Return (X, Y) of the center of cell containing provided text 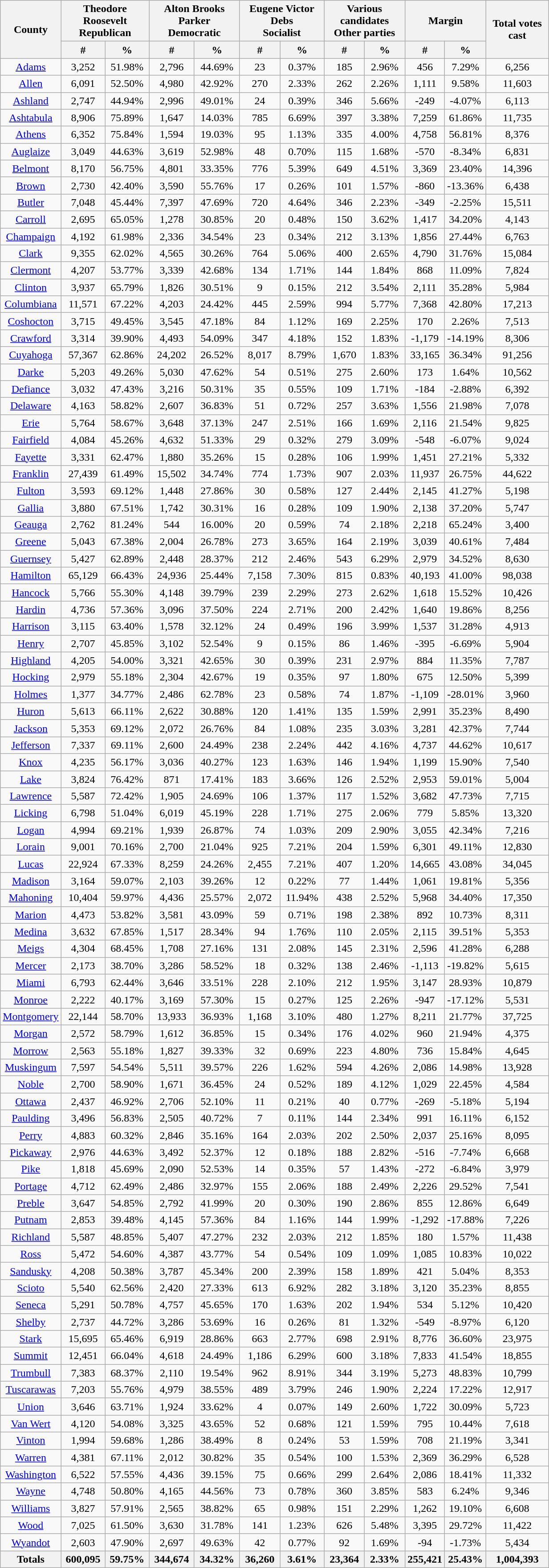
169 (345, 321)
Trumbull (31, 1373)
35.16% (217, 1135)
0.24% (302, 1441)
42.40% (127, 185)
Ross (31, 1254)
Lucas (31, 864)
Muskingum (31, 1068)
Perry (31, 1135)
1,671 (172, 1085)
50.38% (127, 1271)
720 (260, 202)
10.73% (466, 915)
52.54% (217, 643)
5.48% (385, 1525)
49.63% (217, 1542)
442 (345, 745)
2.86% (385, 1203)
5.66% (385, 101)
1,827 (172, 1050)
185 (345, 67)
40.72% (217, 1118)
7,787 (517, 660)
3.03% (385, 728)
Franklin (31, 474)
3,593 (83, 491)
3,648 (172, 423)
2.59% (302, 304)
Summit (31, 1356)
56.81% (466, 135)
2,706 (172, 1101)
1,061 (425, 881)
-4.07% (466, 101)
115 (345, 151)
Alton Brooks Parker Democratic (195, 21)
53.77% (127, 270)
21.94% (466, 1033)
3,055 (425, 830)
2,222 (83, 999)
12.86% (466, 1203)
189 (345, 1085)
65.46% (127, 1339)
1.12% (302, 321)
3,102 (172, 643)
397 (345, 118)
7,541 (517, 1186)
19.86% (466, 610)
Hancock (31, 593)
4,632 (172, 440)
4,205 (83, 660)
855 (425, 1203)
1,004,393 (517, 1559)
54.00% (127, 660)
27.21% (466, 457)
98,038 (517, 576)
4,084 (83, 440)
-5.18% (466, 1101)
33.62% (217, 1407)
Fairfield (31, 440)
58.79% (127, 1033)
75 (260, 1474)
77 (345, 881)
1.09% (385, 1254)
907 (345, 474)
2,455 (260, 864)
152 (345, 338)
15,502 (172, 474)
21.04% (217, 847)
2.05% (385, 932)
344 (345, 1373)
Adams (31, 67)
0.98% (302, 1508)
34,045 (517, 864)
2,304 (172, 677)
2.23% (385, 202)
Champaign (31, 237)
8,376 (517, 135)
-28.01% (466, 694)
Licking (31, 813)
Clark (31, 254)
53.69% (217, 1322)
Warren (31, 1457)
480 (345, 1016)
3.65% (302, 542)
1.27% (385, 1016)
26.52% (217, 355)
6,793 (83, 983)
5,427 (83, 559)
2,792 (172, 1203)
16.11% (466, 1118)
-395 (425, 643)
47.90% (127, 1542)
4,208 (83, 1271)
59 (260, 915)
-19.82% (466, 966)
871 (172, 779)
0.21% (302, 1101)
11,603 (517, 84)
613 (260, 1288)
2,991 (425, 711)
2,004 (172, 542)
2,437 (83, 1101)
-549 (425, 1322)
0.72% (302, 406)
238 (260, 745)
223 (345, 1050)
6,763 (517, 237)
10,022 (517, 1254)
36.83% (217, 406)
3,169 (172, 999)
51.04% (127, 813)
400 (345, 254)
2,369 (425, 1457)
7,540 (517, 762)
0.07% (302, 1407)
21.98% (466, 406)
544 (172, 525)
2,747 (83, 101)
39.33% (217, 1050)
26.75% (466, 474)
7,715 (517, 796)
2.97% (385, 660)
1,856 (425, 237)
180 (425, 1237)
2,116 (425, 423)
34.40% (466, 898)
2.65% (385, 254)
7,226 (517, 1220)
10.44% (466, 1424)
44.94% (127, 101)
-570 (425, 151)
15.84% (466, 1050)
2,138 (425, 508)
1,517 (172, 932)
4,203 (172, 304)
4,758 (425, 135)
Wyandot (31, 1542)
27.16% (217, 949)
5,203 (83, 372)
31.78% (217, 1525)
10,426 (517, 593)
764 (260, 254)
8.91% (302, 1373)
5,043 (83, 542)
6,649 (517, 1203)
0.52% (302, 1085)
42 (260, 1542)
0.66% (302, 1474)
6,919 (172, 1339)
6,352 (83, 135)
8,906 (83, 118)
41.28% (466, 949)
892 (425, 915)
62.47% (127, 457)
9,346 (517, 1491)
42.67% (217, 677)
49.26% (127, 372)
2,707 (83, 643)
438 (345, 898)
884 (425, 660)
45.44% (127, 202)
4,737 (425, 745)
5.85% (466, 813)
1,578 (172, 626)
5,984 (517, 287)
3,325 (172, 1424)
7.29% (466, 67)
4,790 (425, 254)
11.35% (466, 660)
69.21% (127, 830)
2.82% (385, 1152)
3,341 (517, 1441)
1,111 (425, 84)
4,565 (172, 254)
1.80% (385, 677)
34.77% (127, 694)
Medina (31, 932)
Guernsey (31, 559)
Clinton (31, 287)
Putnam (31, 1220)
Preble (31, 1203)
4,994 (83, 830)
13,933 (172, 1016)
47.69% (217, 202)
34.74% (217, 474)
125 (345, 999)
68.37% (127, 1373)
Pike (31, 1169)
1,612 (172, 1033)
39.48% (127, 1220)
62.56% (127, 1288)
0.49% (302, 626)
3.13% (385, 237)
43.08% (466, 864)
67.51% (127, 508)
4,493 (172, 338)
23,364 (345, 1559)
3,096 (172, 610)
44.56% (217, 1491)
45.65% (217, 1305)
145 (345, 949)
4,304 (83, 949)
19 (260, 677)
28.37% (217, 559)
344,674 (172, 1559)
48.85% (127, 1237)
1.68% (385, 151)
2,090 (172, 1169)
81 (345, 1322)
257 (345, 406)
7,203 (83, 1390)
40.17% (127, 999)
7,259 (425, 118)
4.26% (385, 1068)
4,736 (83, 610)
Henry (31, 643)
36.45% (217, 1085)
34.20% (466, 219)
50.80% (127, 1491)
8,855 (517, 1288)
75.84% (127, 135)
6,392 (517, 389)
3.63% (385, 406)
7,744 (517, 728)
5.12% (466, 1305)
994 (345, 304)
58.90% (127, 1085)
40.27% (217, 762)
50.31% (217, 389)
7,368 (425, 304)
34.32% (217, 1559)
24,202 (172, 355)
0.78% (302, 1491)
663 (260, 1339)
1.76% (302, 932)
0.22% (302, 881)
2,420 (172, 1288)
33.51% (217, 983)
62.89% (127, 559)
39.79% (217, 593)
1.23% (302, 1525)
12,451 (83, 1356)
38.49% (217, 1441)
5,968 (425, 898)
925 (260, 847)
-272 (425, 1169)
54.08% (127, 1424)
4,618 (172, 1356)
5,531 (517, 999)
868 (425, 270)
Richland (31, 1237)
1.08% (302, 728)
3.66% (302, 779)
991 (425, 1118)
4,165 (172, 1491)
1,451 (425, 457)
5,356 (517, 881)
57 (345, 1169)
67.85% (127, 932)
31.76% (466, 254)
29.72% (466, 1525)
4.00% (385, 135)
123 (260, 762)
1,640 (425, 610)
36.60% (466, 1339)
4,979 (172, 1390)
6,288 (517, 949)
14,396 (517, 168)
2.77% (302, 1339)
3.62% (385, 219)
1.95% (385, 983)
173 (425, 372)
39.15% (217, 1474)
-7.74% (466, 1152)
7,383 (83, 1373)
255,421 (425, 1559)
62.78% (217, 694)
1,647 (172, 118)
9,001 (83, 847)
-1,113 (425, 966)
7,833 (425, 1356)
54.54% (127, 1068)
25.57% (217, 898)
3,937 (83, 287)
-2.25% (466, 202)
49.45% (127, 321)
54.85% (127, 1203)
2,218 (425, 525)
1,905 (172, 796)
2,505 (172, 1118)
2.39% (302, 1271)
5,194 (517, 1101)
15,511 (517, 202)
40 (345, 1101)
3,032 (83, 389)
6.69% (302, 118)
26.87% (217, 830)
146 (345, 762)
Mercer (31, 966)
0.68% (302, 1424)
4,584 (517, 1085)
39.51% (466, 932)
65.05% (127, 219)
2,697 (172, 1542)
49.11% (466, 847)
2,110 (172, 1373)
3,715 (83, 321)
Mahoning (31, 898)
600 (345, 1356)
91,256 (517, 355)
5,511 (172, 1068)
36.29% (466, 1457)
Allen (31, 84)
3.38% (385, 118)
0.48% (302, 219)
Belmont (31, 168)
2,607 (172, 406)
47.43% (127, 389)
7,484 (517, 542)
0.69% (302, 1050)
0.70% (302, 151)
2,796 (172, 67)
962 (260, 1373)
4,235 (83, 762)
92 (345, 1542)
235 (345, 728)
4,757 (172, 1305)
-1,292 (425, 1220)
56.75% (127, 168)
Ottawa (31, 1101)
2,622 (172, 711)
6,256 (517, 67)
52.53% (217, 1169)
5,904 (517, 643)
Ashland (31, 101)
-8.97% (466, 1322)
17 (260, 185)
1.52% (385, 796)
3,619 (172, 151)
44.72% (127, 1322)
30.88% (217, 711)
2.24% (302, 745)
Margin (446, 21)
3,216 (172, 389)
3,960 (517, 694)
8,211 (425, 1016)
239 (260, 593)
Harrison (31, 626)
6,798 (83, 813)
19.10% (466, 1508)
14,665 (425, 864)
55.30% (127, 593)
8.79% (302, 355)
6,528 (517, 1457)
4.18% (302, 338)
59.07% (127, 881)
30.31% (217, 508)
4,801 (172, 168)
10,404 (83, 898)
43.09% (217, 915)
2.44% (385, 491)
7,025 (83, 1525)
2.71% (302, 610)
1,377 (83, 694)
Theodore RooseveltRepublican (105, 21)
52.50% (127, 84)
4,207 (83, 270)
-249 (425, 101)
30.26% (217, 254)
2.51% (302, 423)
44.62% (466, 745)
3,827 (83, 1508)
66.43% (127, 576)
3,647 (83, 1203)
736 (425, 1050)
Morgan (31, 1033)
-516 (425, 1152)
25.16% (466, 1135)
51 (260, 406)
62.44% (127, 983)
2,226 (425, 1186)
5,434 (517, 1542)
2,012 (172, 1457)
3,039 (425, 542)
360 (345, 1491)
785 (260, 118)
32.12% (217, 626)
Lorain (31, 847)
6,438 (517, 185)
3,369 (425, 168)
Erie (31, 423)
3,164 (83, 881)
18 (260, 966)
-2.88% (466, 389)
1.43% (385, 1169)
Butler (31, 202)
3,979 (517, 1169)
52.10% (217, 1101)
2,336 (172, 237)
16.00% (217, 525)
Defiance (31, 389)
59.97% (127, 898)
2.31% (385, 949)
8,170 (83, 168)
49.01% (217, 101)
11,332 (517, 1474)
1.20% (385, 864)
5,399 (517, 677)
21.77% (466, 1016)
42.68% (217, 270)
Total votes cast (517, 29)
3,339 (172, 270)
8,630 (517, 559)
347 (260, 338)
11,438 (517, 1237)
3,632 (83, 932)
62.02% (127, 254)
534 (425, 1305)
Portage (31, 1186)
Marion (31, 915)
5.06% (302, 254)
126 (345, 779)
158 (345, 1271)
2,572 (83, 1033)
7,597 (83, 1068)
1,556 (425, 406)
675 (425, 677)
Stark (31, 1339)
Delaware (31, 406)
Noble (31, 1085)
24.69% (217, 796)
3,331 (83, 457)
149 (345, 1407)
1.87% (385, 694)
5,030 (172, 372)
Paulding (31, 1118)
0.11% (302, 1118)
66.11% (127, 711)
2.19% (385, 542)
52 (260, 1424)
1.37% (302, 796)
68.45% (127, 949)
30.51% (217, 287)
4,645 (517, 1050)
1.32% (385, 1322)
2.34% (385, 1118)
Crawford (31, 338)
44,622 (517, 474)
26.76% (217, 728)
224 (260, 610)
6,608 (517, 1508)
Jefferson (31, 745)
5,747 (517, 508)
24.26% (217, 864)
7,397 (172, 202)
0.30% (302, 1203)
4,381 (83, 1457)
52.98% (217, 151)
38.70% (127, 966)
3,492 (172, 1152)
66.04% (127, 1356)
2.91% (385, 1339)
7,337 (83, 745)
10,799 (517, 1373)
12,917 (517, 1390)
2,737 (83, 1322)
2,565 (172, 1508)
795 (425, 1424)
1.41% (302, 711)
27.86% (217, 491)
36.85% (217, 1033)
141 (260, 1525)
299 (345, 1474)
21.54% (466, 423)
15.52% (466, 593)
Vinton (31, 1441)
1,085 (425, 1254)
7,824 (517, 270)
-6.84% (466, 1169)
190 (345, 1203)
14.98% (466, 1068)
121 (345, 1424)
5,198 (517, 491)
-13.36% (466, 185)
226 (260, 1068)
County (31, 29)
Seneca (31, 1305)
2.08% (302, 949)
70.16% (127, 847)
39.26% (217, 881)
1.62% (302, 1068)
21.19% (466, 1441)
15.90% (466, 762)
8,259 (172, 864)
10,562 (517, 372)
11,571 (83, 304)
Van Wert (31, 1424)
5,540 (83, 1288)
101 (345, 185)
19.81% (466, 881)
Morrow (31, 1050)
Hamilton (31, 576)
815 (345, 576)
2,224 (425, 1390)
774 (260, 474)
13,320 (517, 813)
41.54% (466, 1356)
19.03% (217, 135)
2.42% (385, 610)
1,286 (172, 1441)
Greene (31, 542)
6,668 (517, 1152)
9,024 (517, 440)
204 (345, 847)
37.20% (466, 508)
Eugene Victor DebsSocialist (281, 21)
19.54% (217, 1373)
57.91% (127, 1508)
3,321 (172, 660)
9,825 (517, 423)
5.39% (302, 168)
Meigs (31, 949)
Totals (31, 1559)
4,748 (83, 1491)
63.71% (127, 1407)
65.24% (466, 525)
11,735 (517, 118)
Tuscarawas (31, 1390)
Miami (31, 983)
1,708 (172, 949)
9.58% (466, 84)
2.25% (385, 321)
22,924 (83, 864)
Darke (31, 372)
54.09% (217, 338)
Fayette (31, 457)
-349 (425, 202)
3,630 (172, 1525)
127 (345, 491)
72.42% (127, 796)
45.19% (217, 813)
5,273 (425, 1373)
50.78% (127, 1305)
14.03% (217, 118)
46.92% (127, 1101)
-17.12% (466, 999)
8 (260, 1441)
246 (345, 1390)
3.10% (302, 1016)
0.51% (302, 372)
Madison (31, 881)
4,473 (83, 915)
4 (260, 1407)
60.32% (127, 1135)
65.79% (127, 287)
1.73% (302, 474)
45.26% (127, 440)
11.09% (466, 270)
2,111 (425, 287)
5,332 (517, 457)
960 (425, 1033)
3.79% (302, 1390)
183 (260, 779)
1,537 (425, 626)
2,103 (172, 881)
47.73% (466, 796)
-1,109 (425, 694)
1,818 (83, 1169)
36,260 (260, 1559)
-8.34% (466, 151)
4,192 (83, 237)
53.82% (127, 915)
Carroll (31, 219)
59.01% (466, 779)
0.27% (302, 999)
3,590 (172, 185)
Pickaway (31, 1152)
3,120 (425, 1288)
40.61% (466, 542)
15,084 (517, 254)
86 (345, 643)
13,928 (517, 1068)
23,975 (517, 1339)
57,367 (83, 355)
6,522 (83, 1474)
1.13% (302, 135)
-14.19% (466, 338)
135 (345, 711)
36.93% (217, 1016)
1.46% (385, 643)
29.52% (466, 1186)
27.33% (217, 1288)
7,618 (517, 1424)
1.53% (385, 1457)
75.89% (127, 118)
61.98% (127, 237)
48.83% (466, 1373)
1,826 (172, 287)
Huron (31, 711)
22,144 (83, 1016)
2,853 (83, 1220)
47.18% (217, 321)
17,350 (517, 898)
3,036 (172, 762)
4,712 (83, 1186)
2.10% (302, 983)
10,617 (517, 745)
456 (425, 67)
151 (345, 1508)
39.57% (217, 1068)
33,165 (425, 355)
1,618 (425, 593)
8,490 (517, 711)
4,163 (83, 406)
47.62% (217, 372)
28.34% (217, 932)
594 (345, 1068)
7,513 (517, 321)
7 (260, 1118)
12,830 (517, 847)
1.03% (302, 830)
6,019 (172, 813)
Lawrence (31, 796)
176 (345, 1033)
28.93% (466, 983)
42.37% (466, 728)
120 (260, 711)
59.75% (127, 1559)
150 (345, 219)
27,439 (83, 474)
17,213 (517, 304)
8,776 (425, 1339)
38.55% (217, 1390)
-184 (425, 389)
2.18% (385, 525)
Fulton (31, 491)
262 (345, 84)
14 (260, 1169)
Auglaize (31, 151)
3.19% (385, 1373)
6,831 (517, 151)
4,145 (172, 1220)
Gallia (31, 508)
4,387 (172, 1254)
6,120 (517, 1322)
279 (345, 440)
1,186 (260, 1356)
Columbiana (31, 304)
-1.73% (466, 1542)
40,193 (425, 576)
1,448 (172, 491)
58.82% (127, 406)
5,723 (517, 1407)
3,115 (83, 626)
209 (345, 830)
Geauga (31, 525)
25.43% (466, 1559)
Clermont (31, 270)
3.99% (385, 626)
10,879 (517, 983)
3,682 (425, 796)
43.77% (217, 1254)
779 (425, 813)
2,730 (83, 185)
4,375 (517, 1033)
3,787 (172, 1271)
Shelby (31, 1322)
4,143 (517, 219)
53 (345, 1441)
1.44% (385, 881)
131 (260, 949)
18,855 (517, 1356)
7,078 (517, 406)
41.27% (466, 491)
4.16% (385, 745)
117 (345, 796)
3.61% (302, 1559)
32 (260, 1050)
4,913 (517, 626)
58.52% (217, 966)
56.17% (127, 762)
10.83% (466, 1254)
5,615 (517, 966)
Sandusky (31, 1271)
Various candidatesOther parties (365, 21)
1,722 (425, 1407)
1.84% (385, 270)
708 (425, 1441)
2,145 (425, 491)
23.40% (466, 168)
1,880 (172, 457)
11,422 (517, 1525)
48 (260, 151)
76.42% (127, 779)
2,953 (425, 779)
5,407 (172, 1237)
5,291 (83, 1305)
4,120 (83, 1424)
35.26% (217, 457)
Logan (31, 830)
17.22% (466, 1390)
Holmes (31, 694)
54.60% (127, 1254)
7,048 (83, 202)
543 (345, 559)
0.83% (385, 576)
44.69% (217, 67)
45.69% (127, 1169)
2,996 (172, 101)
-94 (425, 1542)
Brown (31, 185)
1.85% (385, 1237)
32.97% (217, 1186)
4,980 (172, 84)
5,004 (517, 779)
335 (345, 135)
1,417 (425, 219)
3,581 (172, 915)
42.34% (466, 830)
Wayne (31, 1491)
Jackson (31, 728)
58.70% (127, 1016)
Montgomery (31, 1016)
2,762 (83, 525)
81.24% (127, 525)
2.62% (385, 593)
1,262 (425, 1508)
34.54% (217, 237)
445 (260, 304)
3,824 (83, 779)
2,173 (83, 966)
61.50% (127, 1525)
134 (260, 270)
41.00% (466, 576)
1,199 (425, 762)
4.64% (302, 202)
8,256 (517, 610)
-1,179 (425, 338)
57.30% (217, 999)
Ashtabula (31, 118)
51.33% (217, 440)
36.34% (466, 355)
Monroe (31, 999)
73 (260, 1491)
282 (345, 1288)
231 (345, 660)
4.02% (385, 1033)
Coshocton (31, 321)
5,613 (83, 711)
407 (345, 864)
27.44% (466, 237)
8,311 (517, 915)
45.85% (127, 643)
2.90% (385, 830)
57.55% (127, 1474)
11,937 (425, 474)
6,113 (517, 101)
67.22% (127, 304)
51.98% (127, 67)
11.94% (302, 898)
3.54% (385, 287)
45.34% (217, 1271)
7,216 (517, 830)
5,766 (83, 593)
Knox (31, 762)
-17.88% (466, 1220)
35.28% (466, 287)
4,883 (83, 1135)
3,395 (425, 1525)
Highland (31, 660)
65,129 (83, 576)
Hardin (31, 610)
61.86% (466, 118)
3,545 (172, 321)
30.09% (466, 1407)
37.13% (217, 423)
39.90% (127, 338)
1.89% (385, 1271)
12.50% (466, 677)
3,400 (517, 525)
28.86% (217, 1339)
26.78% (217, 542)
1,670 (345, 355)
11 (260, 1101)
198 (345, 915)
37,725 (517, 1016)
Williams (31, 1508)
2.49% (385, 1186)
1.16% (302, 1220)
4.80% (385, 1050)
1.64% (466, 372)
-947 (425, 999)
166 (345, 423)
7.30% (302, 576)
0.18% (302, 1152)
5.77% (385, 304)
2,846 (172, 1135)
1,939 (172, 830)
Athens (31, 135)
-860 (425, 185)
67.11% (127, 1457)
8,306 (517, 338)
Washington (31, 1474)
3,049 (83, 151)
6,091 (83, 84)
2.64% (385, 1474)
63.40% (127, 626)
2,115 (425, 932)
5,764 (83, 423)
2,600 (172, 745)
0.71% (302, 915)
1,924 (172, 1407)
6.24% (466, 1491)
3.09% (385, 440)
24.42% (217, 304)
34.52% (466, 559)
776 (260, 168)
8,095 (517, 1135)
15,695 (83, 1339)
Scioto (31, 1288)
Cuyahoga (31, 355)
1,278 (172, 219)
600,095 (83, 1559)
Hocking (31, 677)
-6.07% (466, 440)
22.45% (466, 1085)
2,976 (83, 1152)
52.37% (217, 1152)
1,168 (260, 1016)
5.04% (466, 1271)
67.33% (127, 864)
4.12% (385, 1085)
-269 (425, 1101)
-548 (425, 440)
4.51% (385, 168)
95 (260, 135)
1,594 (172, 135)
270 (260, 84)
698 (345, 1339)
33.35% (217, 168)
138 (345, 966)
4,148 (172, 593)
489 (260, 1390)
583 (425, 1491)
58.67% (127, 423)
38.82% (217, 1508)
41.99% (217, 1203)
Lake (31, 779)
43.65% (217, 1424)
30.85% (217, 219)
62.49% (127, 1186)
0.37% (302, 67)
97 (345, 677)
3,880 (83, 508)
31.28% (466, 626)
2,563 (83, 1050)
25.44% (217, 576)
18.41% (466, 1474)
65 (260, 1508)
42.92% (217, 84)
3,314 (83, 338)
2.96% (385, 67)
69.11% (127, 745)
24,936 (172, 576)
5,472 (83, 1254)
3,147 (425, 983)
196 (345, 626)
3.85% (385, 1491)
Union (31, 1407)
42.80% (466, 304)
8,353 (517, 1271)
2.38% (385, 915)
Wood (31, 1525)
37.50% (217, 610)
155 (260, 1186)
2.50% (385, 1135)
1,029 (425, 1085)
30.82% (217, 1457)
6,152 (517, 1118)
-6.69% (466, 643)
247 (260, 423)
10,420 (517, 1305)
1,742 (172, 508)
17.41% (217, 779)
2,596 (425, 949)
8,017 (260, 355)
649 (345, 168)
6,301 (425, 847)
94 (260, 932)
47.27% (217, 1237)
2,695 (83, 219)
56.83% (127, 1118)
232 (260, 1237)
42.65% (217, 660)
2,603 (83, 1542)
100 (345, 1457)
62.86% (127, 355)
29 (260, 440)
2,037 (425, 1135)
9,355 (83, 254)
1,994 (83, 1441)
59.68% (127, 1441)
0.59% (302, 525)
6.92% (302, 1288)
110 (345, 932)
3,252 (83, 67)
421 (425, 1271)
2,448 (172, 559)
626 (345, 1525)
3,281 (425, 728)
67.38% (127, 542)
61.49% (127, 474)
3,496 (83, 1118)
7,158 (260, 576)
0.55% (302, 389)
